Return [x, y] of the center of cell containing provided text 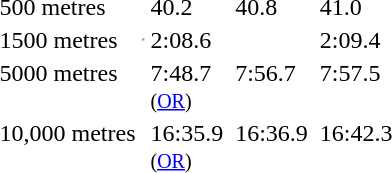
7:56.7 [272, 86]
7:48.7(OR) [187, 86]
2:08.6 [187, 40]
